Output the (X, Y) coordinate of the center of the cell containing the given text.  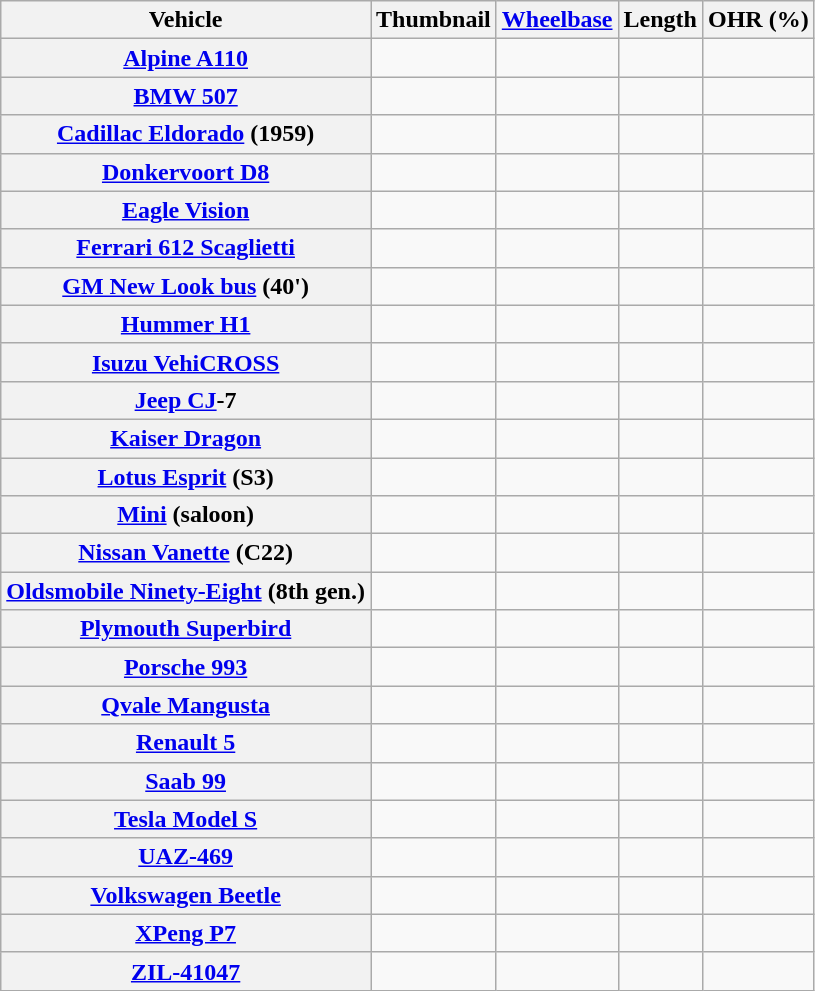
Saab 99 (186, 781)
Jeep CJ-7 (186, 400)
BMW 507 (186, 96)
Kaiser Dragon (186, 438)
Alpine A110 (186, 58)
XPeng P7 (186, 933)
Thumbnail (433, 20)
Hummer H1 (186, 324)
Qvale Mangusta (186, 705)
Oldsmobile Ninety-Eight (8th gen.) (186, 591)
Length (660, 20)
Renault 5 (186, 743)
Wheelbase (557, 20)
Isuzu VehiCROSS (186, 362)
Tesla Model S (186, 819)
Nissan Vanette (C22) (186, 553)
OHR (%) (758, 20)
UAZ-469 (186, 857)
Volkswagen Beetle (186, 895)
Eagle Vision (186, 210)
Donkervoort D8 (186, 172)
Ferrari 612 Scaglietti (186, 248)
Vehicle (186, 20)
ZIL-41047 (186, 971)
Porsche 993 (186, 667)
Lotus Esprit (S3) (186, 477)
Plymouth Superbird (186, 629)
Cadillac Eldorado (1959) (186, 134)
Mini (saloon) (186, 515)
GM New Look bus (40') (186, 286)
